Provide the [X, Y] coordinate of the cell's center where the given text is located.  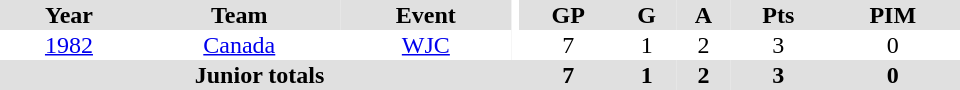
WJC [426, 45]
PIM [893, 15]
GP [568, 15]
1982 [69, 45]
Pts [778, 15]
Junior totals [260, 75]
Canada [240, 45]
G [646, 15]
A [704, 15]
Year [69, 15]
Event [426, 15]
Team [240, 15]
